Capture the cell that displays the provided text and extract its (X, Y) central coordinate. 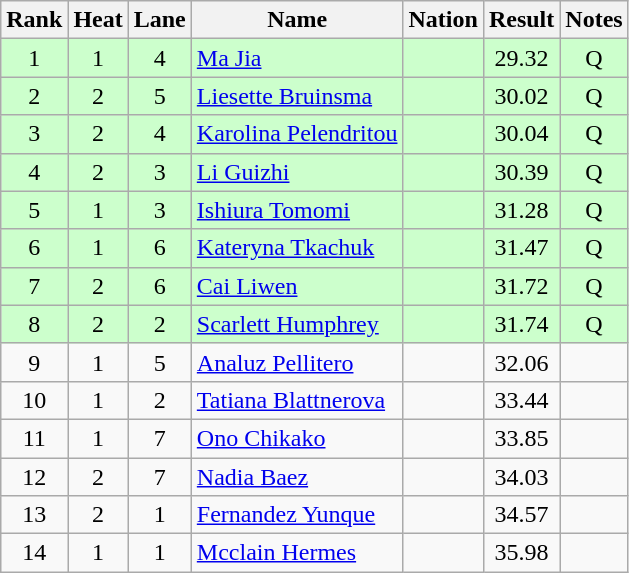
30.39 (521, 172)
Name (297, 20)
34.57 (521, 515)
32.06 (521, 362)
Nation (443, 20)
Lane (160, 20)
Nadia Baez (297, 477)
14 (34, 553)
Rank (34, 20)
12 (34, 477)
11 (34, 438)
Result (521, 20)
8 (34, 324)
Notes (594, 20)
33.85 (521, 438)
31.72 (521, 286)
Tatiana Blattnerova (297, 400)
Analuz Pellitero (297, 362)
33.44 (521, 400)
Li Guizhi (297, 172)
Karolina Pelendritou (297, 134)
Ma Jia (297, 58)
Liesette Bruinsma (297, 96)
30.02 (521, 96)
31.28 (521, 210)
29.32 (521, 58)
31.47 (521, 248)
Heat (98, 20)
Kateryna Tkachuk (297, 248)
Ono Chikako (297, 438)
Mcclain Hermes (297, 553)
34.03 (521, 477)
13 (34, 515)
Scarlett Humphrey (297, 324)
30.04 (521, 134)
Cai Liwen (297, 286)
10 (34, 400)
Fernandez Yunque (297, 515)
35.98 (521, 553)
9 (34, 362)
31.74 (521, 324)
Ishiura Tomomi (297, 210)
